Locate the cell with the specified text and output its [x, y] center coordinate. 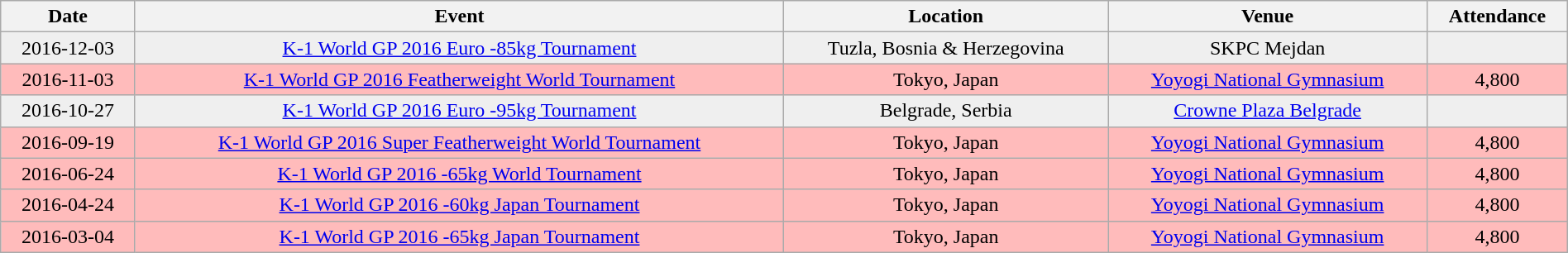
2016-09-19 [68, 142]
2016-04-24 [68, 205]
Date [68, 17]
2016-12-03 [68, 48]
K-1 World GP 2016 Euro -85kg Tournament [460, 48]
Event [460, 17]
Crowne Plaza Belgrade [1268, 111]
SKPC Mejdan [1268, 48]
K-1 World GP 2016 -60kg Japan Tournament [460, 205]
Venue [1268, 17]
K-1 World GP 2016 -65kg World Tournament [460, 174]
2016-06-24 [68, 174]
Tuzla, Bosnia & Herzegovina [946, 48]
K-1 World GP 2016 Euro -95kg Tournament [460, 111]
2016-03-04 [68, 236]
Attendance [1497, 17]
K-1 World GP 2016 Featherweight World Tournament [460, 79]
Belgrade, Serbia [946, 111]
2016-10-27 [68, 111]
2016-11-03 [68, 79]
K-1 World GP 2016 -65kg Japan Tournament [460, 236]
K-1 World GP 2016 Super Featherweight World Tournament [460, 142]
Location [946, 17]
